Search for the cell housing the specified text and yield its [x, y] center coordinate. 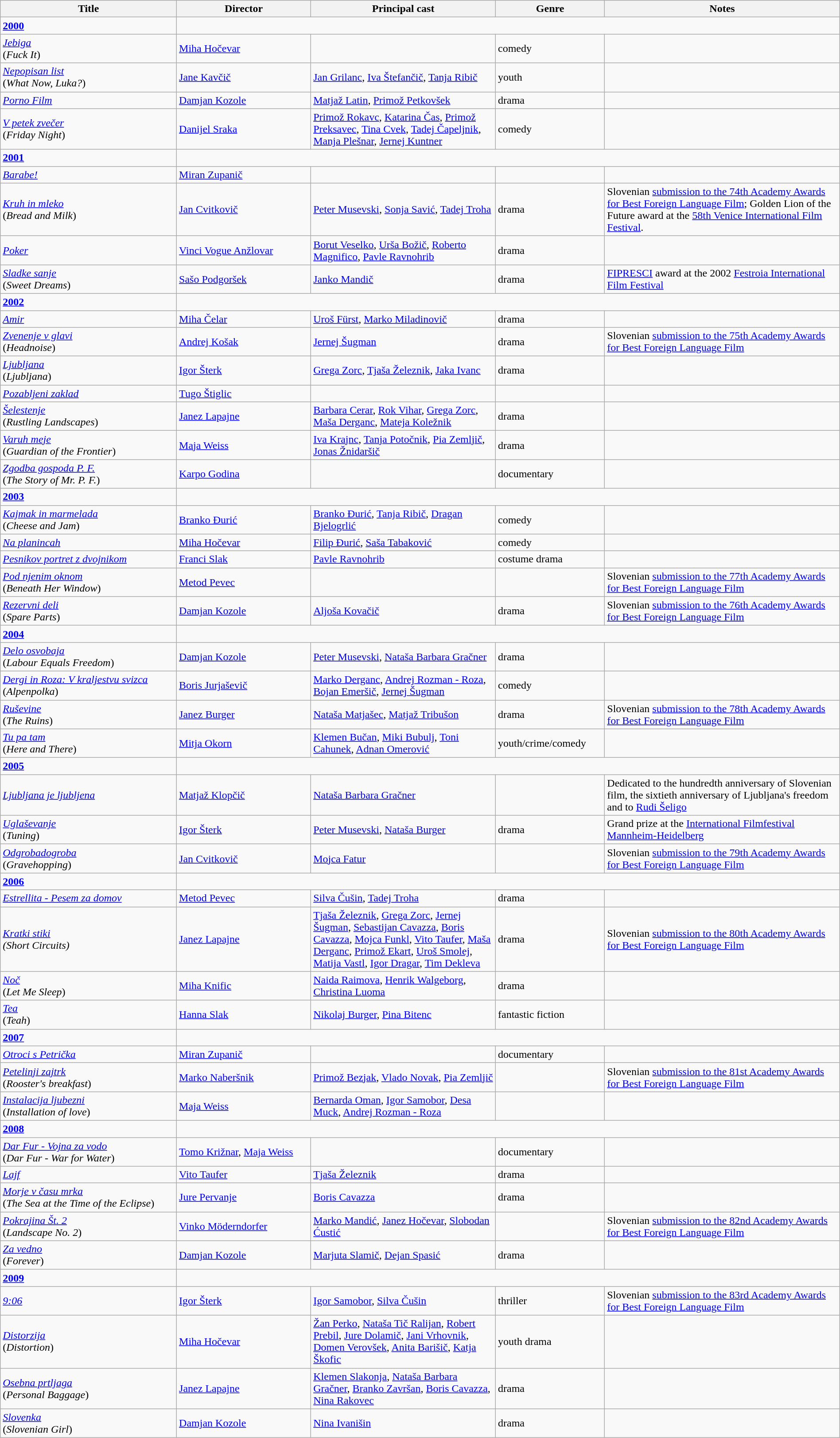
Peter Musevski, Sonja Savić, Tadej Troha [403, 209]
Filip Đurić, Saša Tabaković [403, 542]
2008 [89, 1129]
Slovenian submission to the 78th Academy Awards for Best Foreign Language Film [722, 714]
Lajf [89, 1175]
Director [244, 9]
Grand prize at the International Filmfestival Mannheim-Heidelberg [722, 830]
Nataša Barbara Gračner [403, 795]
costume drama [550, 559]
Mitja Okorn [244, 744]
Jebiga(Fuck It) [89, 49]
Tu pa tam(Here and There) [89, 744]
Zvenenje v glavi(Headnoise) [89, 342]
2002 [89, 302]
Delo osvobaja(Labour Equals Freedom) [89, 657]
Tomo Križnar, Maja Weiss [244, 1151]
Morje v času mrka(The Sea at the Time of the Eclipse) [89, 1197]
Klemen Bučan, Miki Bubulj, Toni Cahunek, Adnan Omerović [403, 744]
Franci Slak [244, 559]
Boris Cavazza [403, 1197]
Sašo Podgoršek [244, 279]
Vinci Vogue Anžlovar [244, 250]
Uglaševanje(Tuning) [89, 830]
Silva Čušin, Tadej Troha [403, 898]
Sladke sanje(Sweet Dreams) [89, 279]
Slovenian submission to the 83rd Academy Awards for Best Foreign Language Film [722, 1301]
Slovenian submission to the 75th Academy Awards for Best Foreign Language Film [722, 342]
Kruh in mleko(Bread and Milk) [89, 209]
Slovenian submission to the 82nd Academy Awards for Best Foreign Language Film [722, 1227]
Ljubljana je ljubljena [89, 795]
Principal cast [403, 9]
Amir [89, 319]
Pesnikov portret z dvojnikom [89, 559]
Ruševine(The Ruins) [89, 714]
Genre [550, 9]
Dedicated to the hundredth anniversary of Slovenian film, the sixtieth anniversary of Ljubljana's freedom and to Rudi Šeligo [722, 795]
Kajmak in marmelada(Cheese and Jam) [89, 519]
Jernej Šugman [403, 342]
Zgodba gospoda P. F.(The Story of Mr. P. F.) [89, 474]
Barbara Cerar, Rok Vihar, Grega Zorc, Maša Derganc, Mateja Koležnik [403, 417]
Noč(Let Me Sleep) [89, 986]
Miha Knific [244, 986]
Otroci s Petrička [89, 1054]
Aljoša Kovačič [403, 611]
Boris Jurjaševič [244, 685]
Slovenian submission to the 80th Academy Awards for Best Foreign Language Film [722, 939]
Nepopisan list(What Now, Luka?) [89, 77]
Grega Zorc, Tjaša Železnik, Jaka Ivanc [403, 370]
Pozabljeni zaklad [89, 394]
Porno Film [89, 100]
Pod njenim oknom(Beneath Her Window) [89, 582]
youth drama [550, 1342]
2004 [89, 634]
Mojca Fatur [403, 859]
Bernarda Oman, Igor Samobor, Desa Muck, Andrej Rozman - Roza [403, 1106]
Notes [722, 9]
youth/crime/comedy [550, 744]
Poker [89, 250]
Barabe! [89, 175]
Klemen Slakonja, Nataša Barbara Gračner, Branko Završan, Boris Cavazza, Nina Rakovec [403, 1388]
Miha Čelar [244, 319]
Title [89, 9]
Slovenian submission to the 76th Academy Awards for Best Foreign Language Film [722, 611]
Dergi in Roza: V kraljestvu svizca(Alpenpolka) [89, 685]
Marjuta Slamič, Dejan Spasić [403, 1255]
Primož Bezjak, Vlado Novak, Pia Zemljič [403, 1077]
Naida Raimova, Henrik Walgeborg, Christina Luoma [403, 986]
Tugo Štiglic [244, 394]
Petelinji zajtrk(Rooster's breakfast) [89, 1077]
Branko Đurić, Tanja Ribič, Dragan Bjelogrlić [403, 519]
Tjaša Železnik [403, 1175]
Rezervni deli(Spare Parts) [89, 611]
2005 [89, 766]
youth [550, 77]
Jure Pervanje [244, 1197]
Slovenian submission to the 77th Academy Awards for Best Foreign Language Film [722, 582]
Peter Musevski, Nataša Burger [403, 830]
Osebna prtljaga(Personal Baggage) [89, 1388]
Dar Fur - Vojna za vodo(Dar Fur - War for Water) [89, 1151]
2000 [89, 26]
thriller [550, 1301]
Pokrajina Št. 2(Landscape No. 2) [89, 1227]
Slovenka(Slovenian Girl) [89, 1423]
Na planincah [89, 542]
Slovenian submission to the 81st Academy Awards for Best Foreign Language Film [722, 1077]
Marko Mandić, Janez Hočevar, Slobodan Ćustić [403, 1227]
Pavle Ravnohrib [403, 559]
2007 [89, 1037]
Odgrobadogroba(Gravehopping) [89, 859]
Janez Burger [244, 714]
Tea(Teah) [89, 1015]
Estrellita - Pesem za domov [89, 898]
FIPRESCI award at the 2002 Festroia International Film Festival [722, 279]
Kratki stiki(Short Circuits) [89, 939]
Za vedno(Forever) [89, 1255]
Peter Musevski, Nataša Barbara Gračner [403, 657]
Janko Mandič [403, 279]
Jan Grilanc, Iva Štefančič, Tanja Ribič [403, 77]
Nataša Matjašec, Matjaž Tribušon [403, 714]
2003 [89, 497]
Slovenian submission to the 79th Academy Awards for Best Foreign Language Film [722, 859]
Ljubljana(Ljubljana) [89, 370]
Marko Derganc, Andrej Rozman - Roza, Bojan Emeršič, Jernej Šugman [403, 685]
Instalacija ljubezni(Installation of love) [89, 1106]
Iva Krajnc, Tanja Potočnik, Pia Zemljič, Jonas Žnidaršič [403, 445]
Karpo Godina [244, 474]
Jane Kavčič [244, 77]
Branko Đurić [244, 519]
Vinko Möderndorfer [244, 1227]
fantastic fiction [550, 1015]
Marko Naberšnik [244, 1077]
Hanna Slak [244, 1015]
2009 [89, 1278]
Nina Ivanišin [403, 1423]
Varuh meje(Guardian of the Frontier) [89, 445]
Šelestenje(Rustling Landscapes) [89, 417]
Matjaž Latin, Primož Petkovšek [403, 100]
Vito Taufer [244, 1175]
Žan Perko, Nataša Tič Ralijan, Robert Prebil, Jure Dolamič, Jani Vrhovnik, Domen Verovšek, Anita Barišič, Katja Škofic [403, 1342]
2006 [89, 881]
V petek zvečer (Friday Night) [89, 129]
Danijel Sraka [244, 129]
9:06 [89, 1301]
Igor Samobor, Silva Čušin [403, 1301]
Nikolaj Burger, Pina Bitenc [403, 1015]
Primož Rokavc, Katarina Čas, Primož Preksavec, Tina Cvek, Tadej Čapeljnik, Manja Plešnar, Jernej Kuntner [403, 129]
Matjaž Klopčič [244, 795]
Distorzija(Distortion) [89, 1342]
2001 [89, 158]
Uroš Fürst, Marko Miladinovič [403, 319]
Borut Veselko, Urša Božič, Roberto Magnifico, Pavle Ravnohrib [403, 250]
Andrej Košak [244, 342]
